Detect which cell encompasses the target text, then output its (x, y) center coordinate. 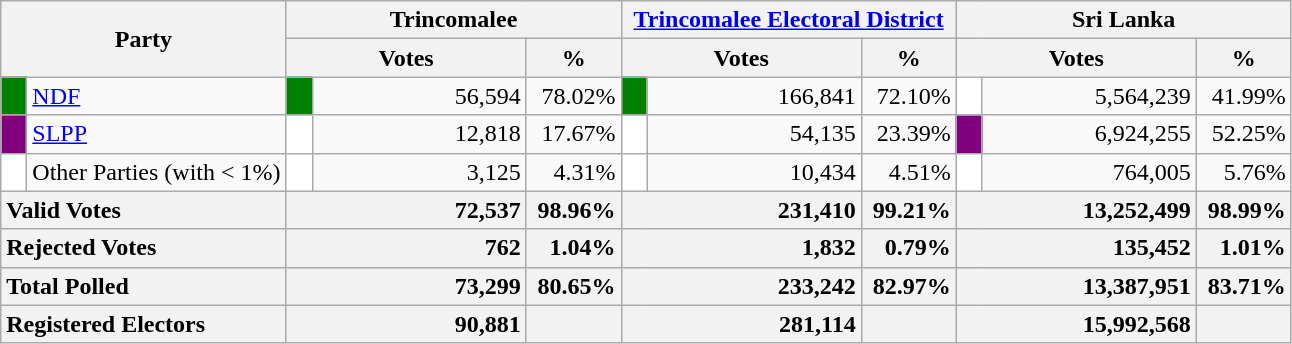
80.65% (574, 286)
Rejected Votes (144, 248)
83.71% (1244, 286)
4.51% (908, 172)
1.01% (1244, 248)
231,410 (741, 210)
52.25% (1244, 134)
5.76% (1244, 172)
98.96% (574, 210)
73,299 (406, 286)
1.04% (574, 248)
13,252,499 (1076, 210)
Trincomalee (454, 20)
5,564,239 (1089, 96)
166,841 (754, 96)
4.31% (574, 172)
23.39% (908, 134)
15,992,568 (1076, 324)
Party (144, 39)
17.67% (574, 134)
1,832 (741, 248)
56,594 (419, 96)
Sri Lanka (1124, 20)
233,242 (741, 286)
Total Polled (144, 286)
NDF (156, 96)
12,818 (419, 134)
764,005 (1089, 172)
41.99% (1244, 96)
0.79% (908, 248)
72.10% (908, 96)
6,924,255 (1089, 134)
98.99% (1244, 210)
78.02% (574, 96)
SLPP (156, 134)
82.97% (908, 286)
10,434 (754, 172)
Other Parties (with < 1%) (156, 172)
54,135 (754, 134)
90,881 (406, 324)
Trincomalee Electoral District (788, 20)
135,452 (1076, 248)
Valid Votes (144, 210)
99.21% (908, 210)
Registered Electors (144, 324)
72,537 (406, 210)
13,387,951 (1076, 286)
762 (406, 248)
3,125 (419, 172)
281,114 (741, 324)
